Scan for the cell matching the given text and deliver its (x, y) coordinate at center. 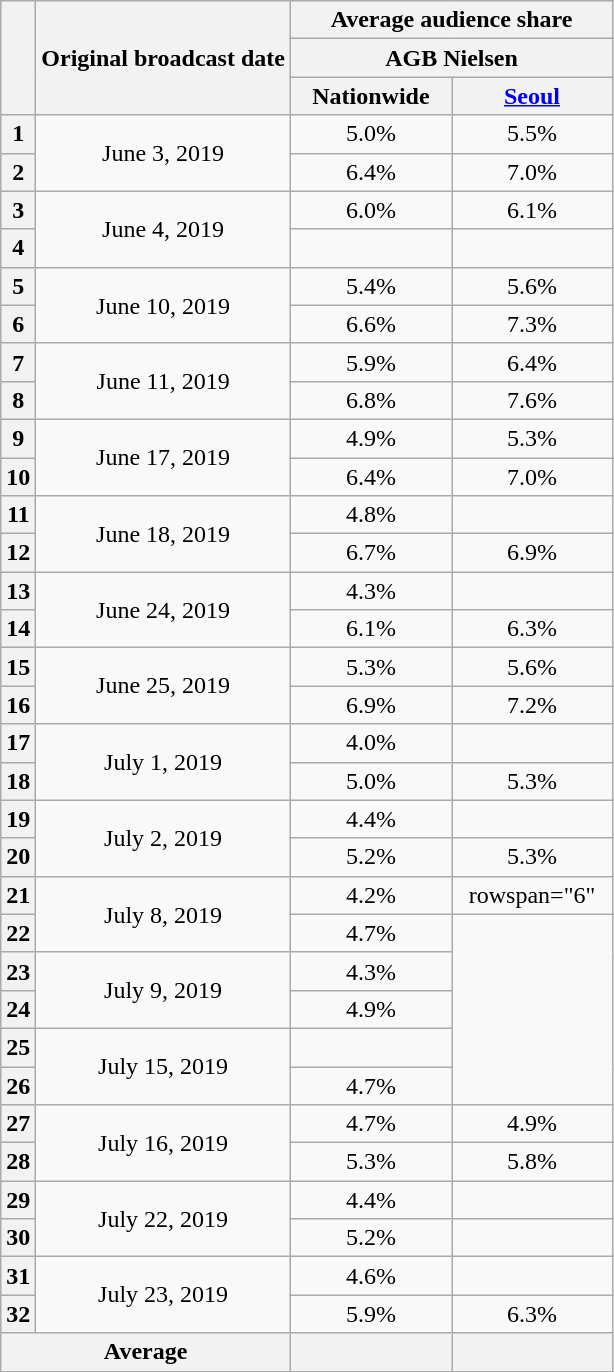
July 8, 2019 (164, 914)
19 (18, 819)
13 (18, 591)
June 4, 2019 (164, 229)
29 (18, 1200)
July 2, 2019 (164, 838)
10 (18, 477)
5.8% (532, 1162)
6 (18, 324)
6.7% (370, 553)
7.3% (532, 324)
21 (18, 895)
4.0% (370, 743)
32 (18, 1314)
June 18, 2019 (164, 534)
June 17, 2019 (164, 457)
July 16, 2019 (164, 1143)
9 (18, 438)
7.6% (532, 400)
June 10, 2019 (164, 305)
2 (18, 172)
5.4% (370, 286)
31 (18, 1276)
Seoul (532, 96)
15 (18, 667)
July 22, 2019 (164, 1219)
July 9, 2019 (164, 990)
8 (18, 400)
June 24, 2019 (164, 610)
12 (18, 553)
6.6% (370, 324)
5.5% (532, 134)
Nationwide (370, 96)
22 (18, 933)
6.0% (370, 210)
4 (18, 248)
3 (18, 210)
AGB Nielsen (451, 58)
Average (146, 1352)
17 (18, 743)
14 (18, 629)
July 23, 2019 (164, 1295)
18 (18, 781)
11 (18, 515)
6.8% (370, 400)
June 25, 2019 (164, 686)
20 (18, 857)
June 11, 2019 (164, 381)
June 3, 2019 (164, 153)
25 (18, 1047)
4.8% (370, 515)
24 (18, 1009)
30 (18, 1238)
16 (18, 705)
Original broadcast date (164, 58)
July 15, 2019 (164, 1066)
23 (18, 971)
7 (18, 362)
26 (18, 1085)
July 1, 2019 (164, 762)
Average audience share (451, 20)
rowspan="6" (532, 895)
4.2% (370, 895)
7.2% (532, 705)
28 (18, 1162)
1 (18, 134)
4.6% (370, 1276)
5 (18, 286)
27 (18, 1124)
